Detect which cell encompasses the target text, then output its (x, y) center coordinate. 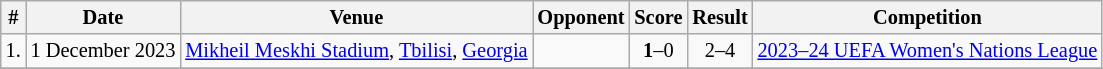
Date (104, 17)
1 December 2023 (104, 51)
2–4 (720, 51)
Score (658, 17)
Opponent (580, 17)
Mikheil Meskhi Stadium, Tbilisi, Georgia (356, 51)
Result (720, 17)
Competition (928, 17)
Venue (356, 17)
2023–24 UEFA Women's Nations League (928, 51)
1–0 (658, 51)
1. (14, 51)
# (14, 17)
